Find where the given text appears and provide that cell's center as (X, Y) coordinate. 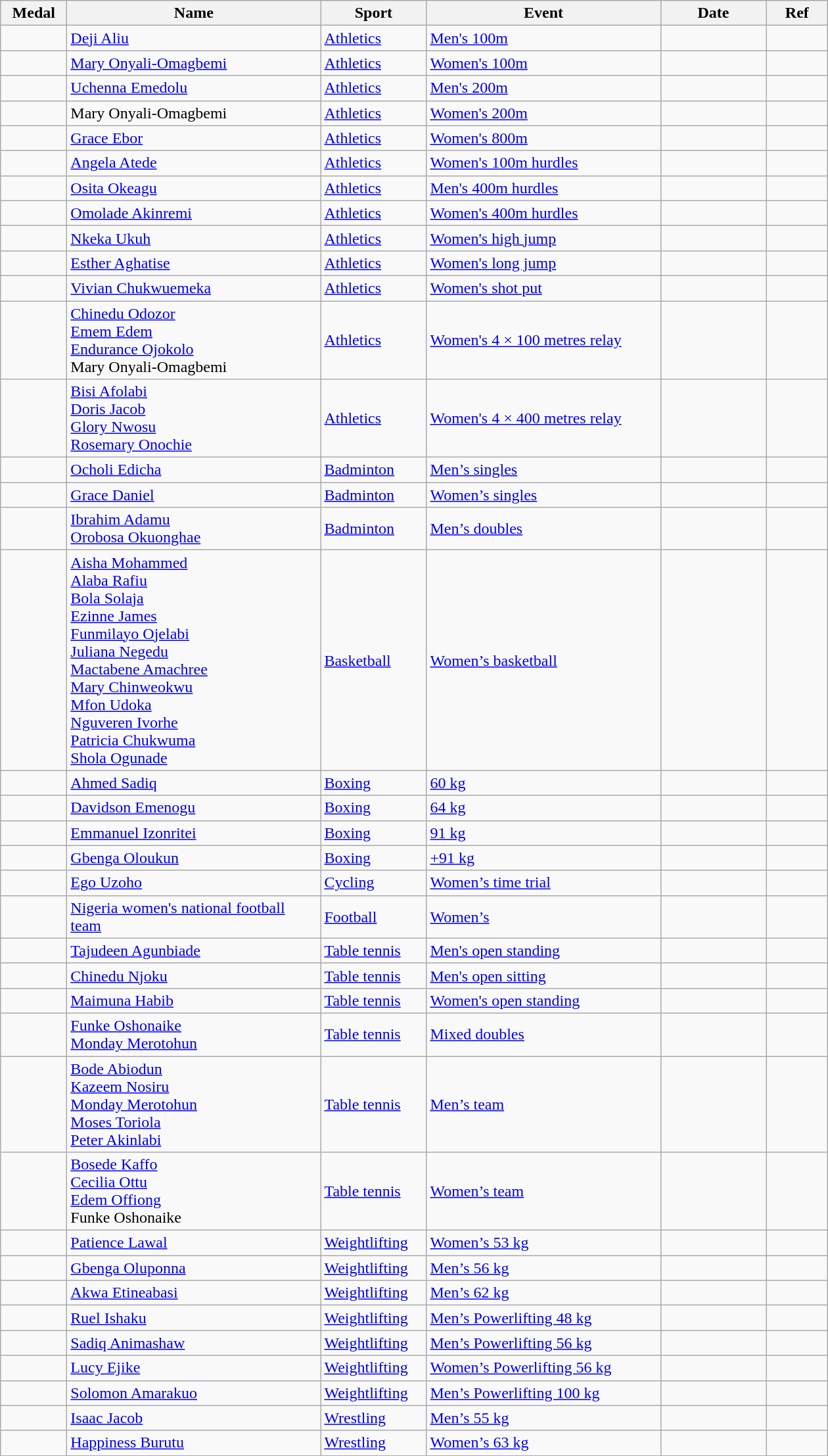
Men’s Powerlifting 48 kg (543, 1318)
Esther Aghatise (194, 263)
60 kg (543, 783)
Women's 100m (543, 63)
Angela Atede (194, 163)
Funke OshonaikeMonday Merotohun (194, 1035)
Gbenga Oloukun (194, 858)
Men's open standing (543, 951)
Tajudeen Agunbiade (194, 951)
Basketball (373, 660)
Sport (373, 13)
Women’s (543, 916)
Men’s 62 kg (543, 1293)
Grace Daniel (194, 495)
Bisi AfolabiDoris JacobGlory NwosuRosemary Onochie (194, 418)
Women's high jump (543, 238)
Maimuna Habib (194, 1000)
Men's 400m hurdles (543, 188)
Men’s Powerlifting 56 kg (543, 1343)
Bode AbiodunKazeem NosiruMonday MerotohunMoses ToriolaPeter Akinlabi (194, 1104)
Men’s 56 kg (543, 1268)
Name (194, 13)
Women's 4 × 100 metres relay (543, 341)
Football (373, 916)
Chinedu OdozorEmem EdemEndurance OjokoloMary Onyali-Omagbemi (194, 341)
Uchenna Emedolu (194, 88)
Vivian Chukwuemeka (194, 288)
Nigeria women's national football team (194, 916)
Women’s team (543, 1191)
Mixed doubles (543, 1035)
Men's 100m (543, 38)
Ocholi Edicha (194, 470)
Men's 200m (543, 88)
Men’s team (543, 1104)
Chinedu Njoku (194, 975)
Davidson Emenogu (194, 808)
Women's 800m (543, 138)
Date (714, 13)
+91 kg (543, 858)
Women’s time trial (543, 883)
Ibrahim AdamuOrobosa Okuonghae (194, 528)
Women’s 53 kg (543, 1243)
Grace Ebor (194, 138)
Women’s Powerlifting 56 kg (543, 1368)
Event (543, 13)
Lucy Ejike (194, 1368)
Men’s singles (543, 470)
Akwa Etineabasi (194, 1293)
Deji Aliu (194, 38)
Men's open sitting (543, 975)
Solomon Amarakuo (194, 1393)
Ahmed Sadiq (194, 783)
Gbenga Oluponna (194, 1268)
Happiness Burutu (194, 1443)
Women's long jump (543, 263)
Emmanuel Izonritei (194, 833)
Men’s doubles (543, 528)
Medal (34, 13)
Women’s 63 kg (543, 1443)
Men’s 55 kg (543, 1418)
Isaac Jacob (194, 1418)
Ruel Ishaku (194, 1318)
Women's shot put (543, 288)
Ego Uzoho (194, 883)
64 kg (543, 808)
Ref (797, 13)
Women's 200m (543, 113)
91 kg (543, 833)
Women’s basketball (543, 660)
Omolade Akinremi (194, 213)
Women's 4 × 400 metres relay (543, 418)
Women’s singles (543, 495)
Osita Okeagu (194, 188)
Women's open standing (543, 1000)
Sadiq Animashaw (194, 1343)
Men’s Powerlifting 100 kg (543, 1393)
Women's 100m hurdles (543, 163)
Cycling (373, 883)
Bosede KaffoCecilia OttuEdem OffiongFunke Oshonaike (194, 1191)
Nkeka Ukuh (194, 238)
Women's 400m hurdles (543, 213)
Patience Lawal (194, 1243)
